Return (x, y) of the center of cell containing provided text 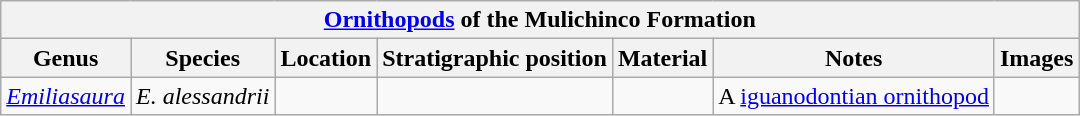
Stratigraphic position (495, 58)
Genus (66, 58)
Ornithopods of the Mulichinco Formation (540, 20)
Notes (854, 58)
Material (662, 58)
Species (202, 58)
A iguanodontian ornithopod (854, 96)
E. alessandrii (202, 96)
Location (326, 58)
Images (1036, 58)
Emiliasaura (66, 96)
